For the text-containing cell, return its midpoint in (x, y) coordinate format. 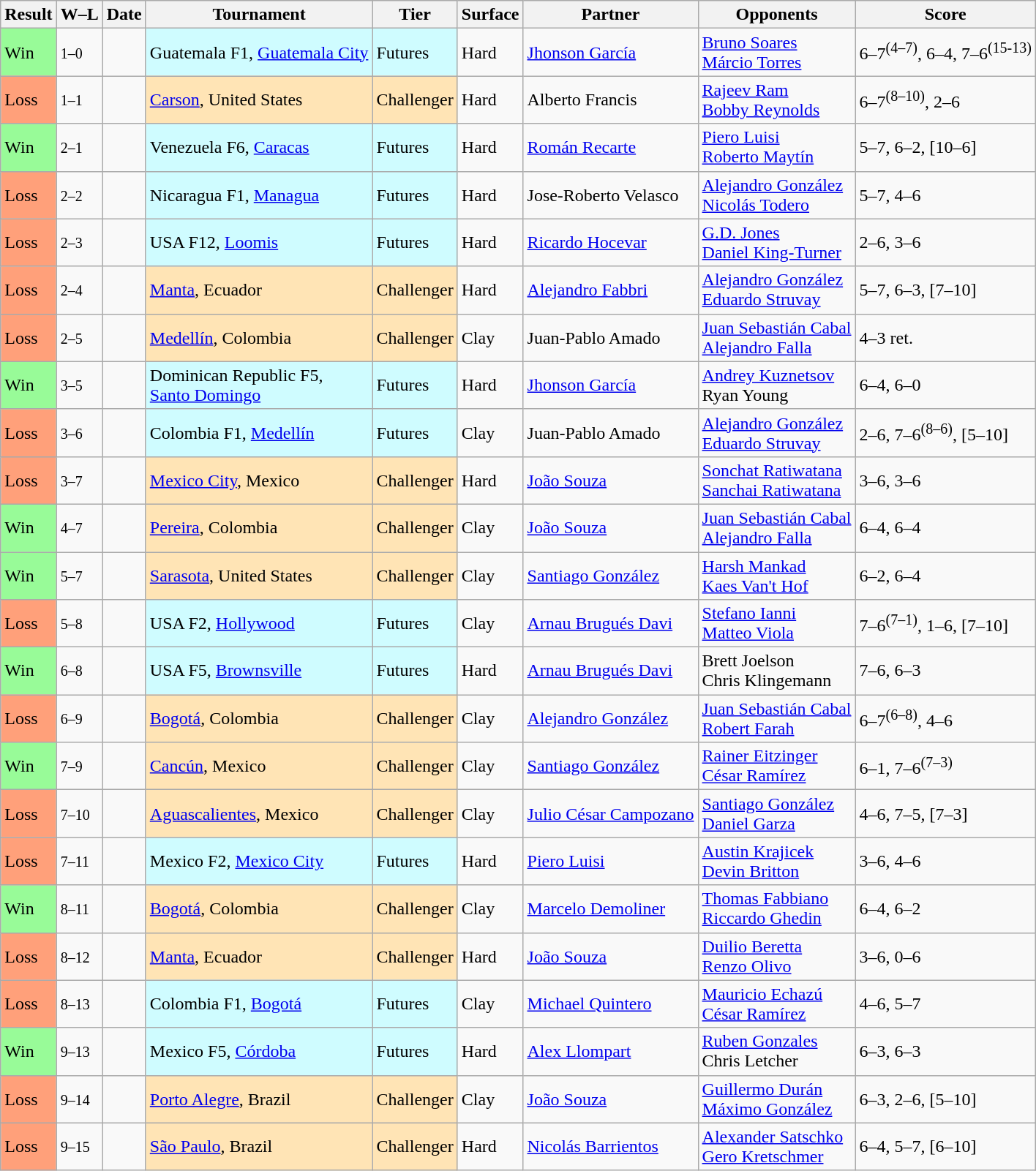
6–9 (79, 718)
5–7 (79, 575)
Ricardo Hocevar (610, 243)
Rajeev Ram Bobby Reynolds (777, 99)
Nicolás Barrientos (610, 1147)
9–13 (79, 1052)
2–5 (79, 338)
6–1, 7–6(7–3) (945, 767)
USA F12, Loomis (259, 243)
3–6 (79, 433)
8–12 (79, 957)
1–0 (79, 53)
1–1 (79, 99)
Duilio Beretta Renzo Olivo (777, 957)
Pereira, Colombia (259, 528)
USA F2, Hollywood (259, 623)
7–9 (79, 767)
6–4, 6–2 (945, 908)
Harsh Mankad Kaes Van't Hof (777, 575)
Bruno Soares Márcio Torres (777, 53)
Nicaragua F1, Managua (259, 195)
Michael Quintero (610, 1004)
8–13 (79, 1004)
Alex Llompart (610, 1052)
Cancún, Mexico (259, 767)
Ruben Gonzales Chris Letcher (777, 1052)
Medellín, Colombia (259, 338)
Marcelo Demoliner (610, 908)
Piero Luisi (610, 862)
7–11 (79, 862)
Dominican Republic F5, Santo Domingo (259, 385)
Alejandro Fabbri (610, 290)
Surface (490, 15)
Stefano Ianni Matteo Viola (777, 623)
7–6(7–1), 1–6, [7–10] (945, 623)
Result (29, 15)
Rainer Eitzinger César Ramírez (777, 767)
Carson, United States (259, 99)
Mauricio Echazú César Ramírez (777, 1004)
9–14 (79, 1099)
Sarasota, United States (259, 575)
Mexico City, Mexico (259, 480)
São Paulo, Brazil (259, 1147)
Sonchat Ratiwatana Sanchai Ratiwatana (777, 480)
2–1 (79, 148)
7–6, 6–3 (945, 671)
7–10 (79, 813)
Colombia F1, Bogotá (259, 1004)
6–3, 6–3 (945, 1052)
Guatemala F1, Guatemala City (259, 53)
USA F5, Brownsville (259, 671)
2–6, 3–6 (945, 243)
Austin Krajicek Devin Britton (777, 862)
Thomas Fabbiano Riccardo Ghedin (777, 908)
6–4, 6–4 (945, 528)
3–6, 4–6 (945, 862)
Venezuela F6, Caracas (259, 148)
5–8 (79, 623)
Jose-Roberto Velasco (610, 195)
Alexander Satschko Gero Kretschmer (777, 1147)
Porto Alegre, Brazil (259, 1099)
5–7, 6–3, [7–10] (945, 290)
2–3 (79, 243)
Partner (610, 15)
4–7 (79, 528)
3–7 (79, 480)
6–7(4–7), 6–4, 7–6(15-13) (945, 53)
6–4, 6–0 (945, 385)
Juan Sebastián Cabal Robert Farah (777, 718)
3–5 (79, 385)
Tournament (259, 15)
5–7, 4–6 (945, 195)
3–6, 3–6 (945, 480)
Score (945, 15)
Alejandro González Nicolás Todero (777, 195)
4–3 ret. (945, 338)
2–2 (79, 195)
Guillermo Durán Máximo González (777, 1099)
6–8 (79, 671)
6–4, 5–7, [6–10] (945, 1147)
Aguascalientes, Mexico (259, 813)
6–7(6–8), 4–6 (945, 718)
Andrey Kuznetsov Ryan Young (777, 385)
4–6, 5–7 (945, 1004)
Román Recarte (610, 148)
Tier (415, 15)
2–4 (79, 290)
8–11 (79, 908)
W–L (79, 15)
Mexico F2, Mexico City (259, 862)
5–7, 6–2, [10–6] (945, 148)
2–6, 7–6(8–6), [5–10] (945, 433)
Date (124, 15)
9–15 (79, 1147)
Colombia F1, Medellín (259, 433)
Alejandro González (610, 718)
3–6, 0–6 (945, 957)
Piero Luisi Roberto Maytín (777, 148)
G.D. Jones Daniel King-Turner (777, 243)
Mexico F5, Córdoba (259, 1052)
4–6, 7–5, [7–3] (945, 813)
Santiago González Daniel Garza (777, 813)
Julio César Campozano (610, 813)
6–3, 2–6, [5–10] (945, 1099)
6–2, 6–4 (945, 575)
Alberto Francis (610, 99)
6–7(8–10), 2–6 (945, 99)
Opponents (777, 15)
Brett Joelson Chris Klingemann (777, 671)
